Scan for the cell matching the given text and deliver its (X, Y) coordinate at center. 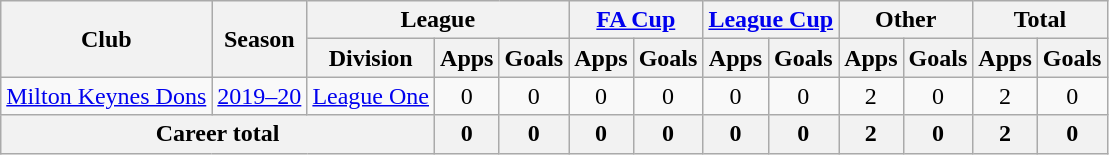
League (438, 20)
Club (106, 39)
Total (1040, 20)
League Cup (771, 20)
2019–20 (260, 96)
Division (371, 58)
Season (260, 39)
Other (906, 20)
League One (371, 96)
Career total (218, 134)
Milton Keynes Dons (106, 96)
FA Cup (636, 20)
